Scan for the cell matching the given text and deliver its (X, Y) coordinate at center. 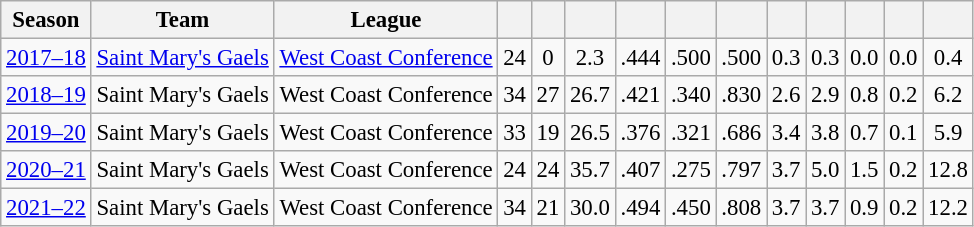
6.2 (948, 95)
2020–21 (46, 170)
0.4 (948, 58)
.797 (741, 170)
.808 (741, 208)
0.8 (864, 95)
3.8 (826, 133)
3.4 (786, 133)
.275 (691, 170)
.686 (741, 133)
5.9 (948, 133)
26.5 (590, 133)
2021–22 (46, 208)
2.3 (590, 58)
0.7 (864, 133)
2018–19 (46, 95)
2019–20 (46, 133)
.407 (640, 170)
19 (548, 133)
5.0 (826, 170)
0 (548, 58)
.494 (640, 208)
Team (182, 20)
2017–18 (46, 58)
0.1 (904, 133)
.340 (691, 95)
33 (514, 133)
26.7 (590, 95)
27 (548, 95)
21 (548, 208)
30.0 (590, 208)
Season (46, 20)
.830 (741, 95)
1.5 (864, 170)
.321 (691, 133)
.376 (640, 133)
.444 (640, 58)
0.9 (864, 208)
.450 (691, 208)
35.7 (590, 170)
12.2 (948, 208)
12.8 (948, 170)
2.6 (786, 95)
League (386, 20)
2.9 (826, 95)
.421 (640, 95)
